Identify which cell holds the provided text, then report its (X, Y) central coordinate. 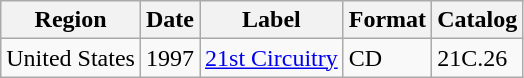
21C.26 (478, 58)
1997 (170, 58)
CD (387, 58)
Region (71, 20)
Date (170, 20)
Label (272, 20)
United States (71, 58)
Format (387, 20)
Catalog (478, 20)
21st Circuitry (272, 58)
